Search for the cell housing the specified text and yield its [X, Y] center coordinate. 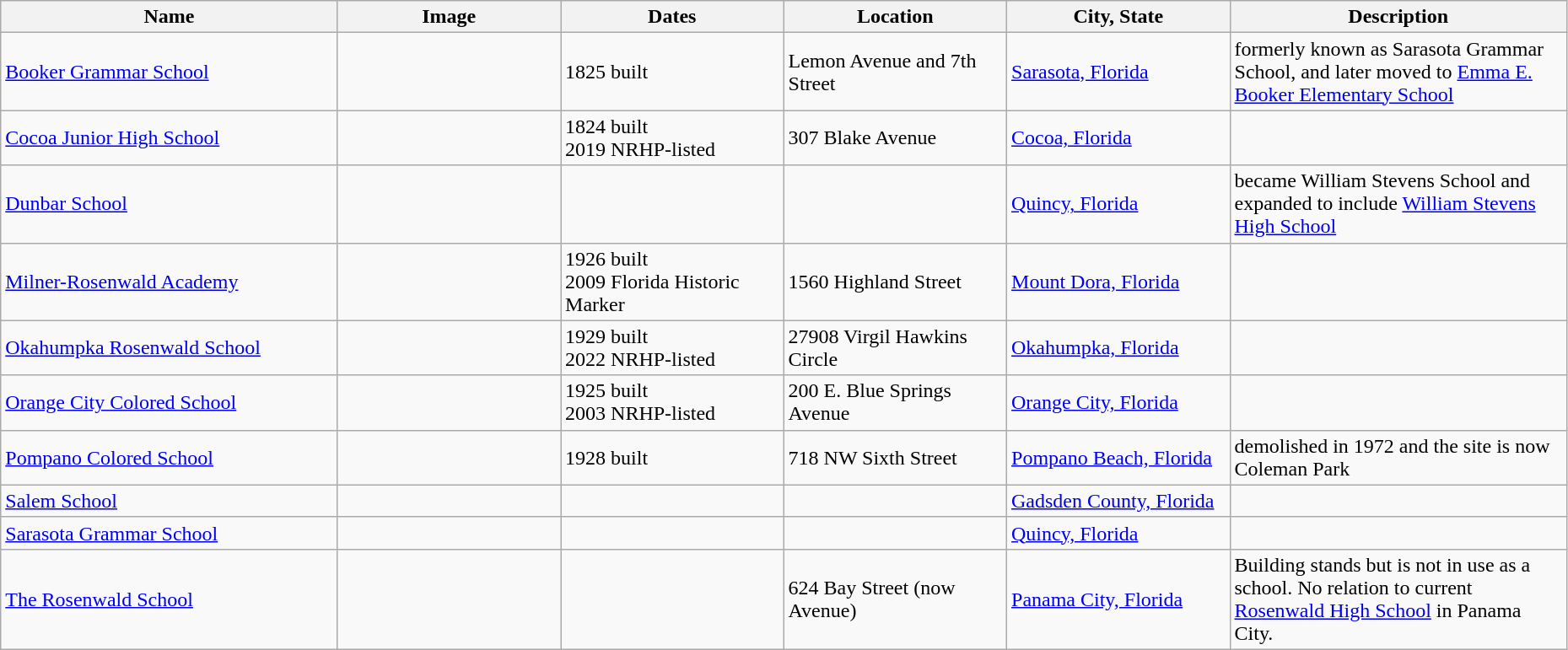
1928 built [672, 457]
Name [169, 17]
Milner-Rosenwald Academy [169, 282]
1929 built2022 NRHP-listed [672, 347]
1925 built2003 NRHP-listed [672, 403]
Image [449, 17]
Cocoa Junior High School [169, 138]
27908 Virgil Hawkins Circle [895, 347]
Sarasota Grammar School [169, 533]
Dates [672, 17]
Salem School [169, 501]
Location [895, 17]
1824 built2019 NRHP-listed [672, 138]
Booker Grammar School [169, 72]
demolished in 1972 and the site is now Coleman Park [1398, 457]
Okahumpka Rosenwald School [169, 347]
307 Blake Avenue [895, 138]
Mount Dora, Florida [1118, 282]
Orange City, Florida [1118, 403]
City, State [1118, 17]
Description [1398, 17]
Cocoa, Florida [1118, 138]
Panama City, Florida [1118, 599]
Pompano Colored School [169, 457]
The Rosenwald School [169, 599]
624 Bay Street (now Avenue) [895, 599]
became William Stevens School and expanded to include William Stevens High School [1398, 204]
718 NW Sixth Street [895, 457]
1825 built [672, 72]
formerly known as Sarasota Grammar School, and later moved to Emma E. Booker Elementary School [1398, 72]
Okahumpka, Florida [1118, 347]
Pompano Beach, Florida [1118, 457]
Sarasota, Florida [1118, 72]
1926 built2009 Florida Historic Marker [672, 282]
Lemon Avenue and 7th Street [895, 72]
200 E. Blue Springs Avenue [895, 403]
1560 Highland Street [895, 282]
Gadsden County, Florida [1118, 501]
Building stands but is not in use as a school. No relation to current Rosenwald High School in Panama City. [1398, 599]
Orange City Colored School [169, 403]
Dunbar School [169, 204]
